Scan for the cell matching the given text and deliver its [x, y] coordinate at center. 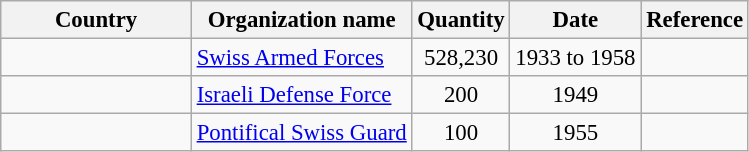
Organization name [302, 20]
1955 [576, 133]
Country [96, 20]
Swiss Armed Forces [302, 58]
528,230 [461, 58]
200 [461, 95]
1949 [576, 95]
Pontifical Swiss Guard [302, 133]
100 [461, 133]
Quantity [461, 20]
1933 to 1958 [576, 58]
Israeli Defense Force [302, 95]
Date [576, 20]
Reference [695, 20]
